Search for the cell housing the specified text and yield its (x, y) center coordinate. 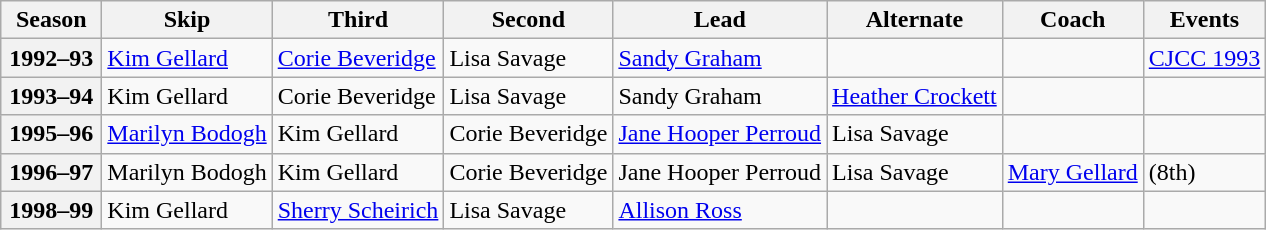
Second (528, 20)
(8th) (1204, 172)
1995–96 (52, 134)
1998–99 (52, 210)
Mary Gellard (1072, 172)
Allison Ross (720, 210)
Third (358, 20)
1992–93 (52, 58)
Alternate (915, 20)
Sherry Scheirich (358, 210)
Heather Crockett (915, 96)
1996–97 (52, 172)
Skip (187, 20)
1993–94 (52, 96)
Coach (1072, 20)
CJCC 1993 (1204, 58)
Lead (720, 20)
Season (52, 20)
Events (1204, 20)
